Detect which cell encompasses the target text, then output its [X, Y] center coordinate. 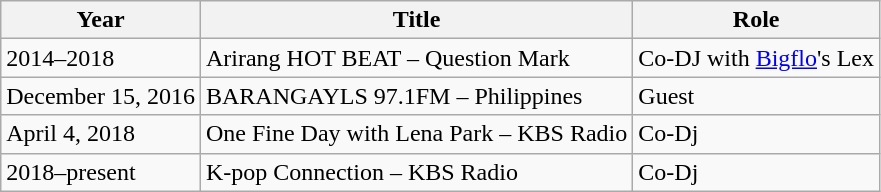
Co-DJ with Bigflo's Lex [756, 58]
K-pop Connection – KBS Radio [416, 172]
2014–2018 [101, 58]
One Fine Day with Lena Park – KBS Radio [416, 134]
April 4, 2018 [101, 134]
Year [101, 20]
2018–present [101, 172]
BARANGAYLS 97.1FM – Philippines [416, 96]
December 15, 2016 [101, 96]
Guest [756, 96]
Title [416, 20]
Role [756, 20]
Arirang HOT BEAT – Question Mark [416, 58]
